Return the (x, y) coordinate for the center point of the cell that contains the specified text.  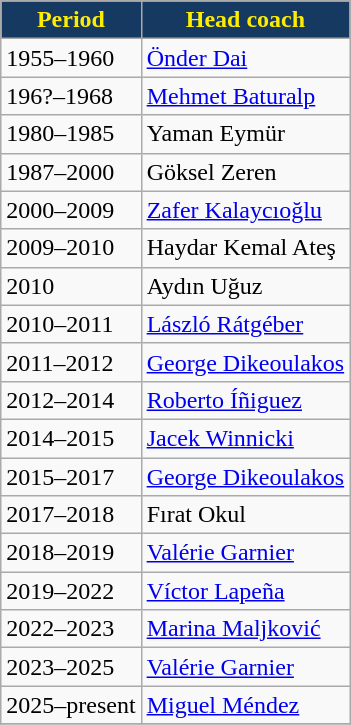
Aydın Uğuz (246, 286)
1955–1960 (71, 58)
Roberto Íñiguez (246, 400)
Period (71, 20)
2015–2017 (71, 477)
2010–2011 (71, 324)
2010 (71, 286)
2023–2025 (71, 667)
Mehmet Baturalp (246, 96)
Víctor Lapeña (246, 591)
Zafer Kalaycıoğlu (246, 210)
2018–2019 (71, 553)
2019–2022 (71, 591)
Fırat Okul (246, 515)
2009–2010 (71, 248)
Marina Maljković (246, 629)
2022–2023 (71, 629)
2025–present (71, 705)
Önder Dai (246, 58)
1987–2000 (71, 172)
László Rátgéber (246, 324)
196?–1968 (71, 96)
2017–2018 (71, 515)
Göksel Zeren (246, 172)
2000–2009 (71, 210)
1980–1985 (71, 134)
2014–2015 (71, 438)
Yaman Eymür (246, 134)
2011–2012 (71, 362)
Haydar Kemal Ateş (246, 248)
Head coach (246, 20)
Jacek Winnicki (246, 438)
2012–2014 (71, 400)
Miguel Méndez (246, 705)
